Output the (x, y) coordinate of the center of the cell containing the given text.  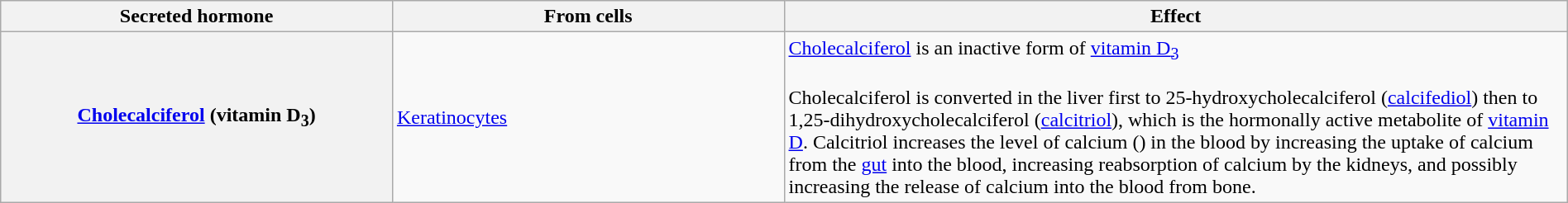
Effect (1176, 17)
Cholecalciferol (vitamin D3) (197, 117)
Secreted hormone (197, 17)
Keratinocytes (588, 117)
From cells (588, 17)
